Extract the [x, y] coordinate from the center of the cell holding the provided text.  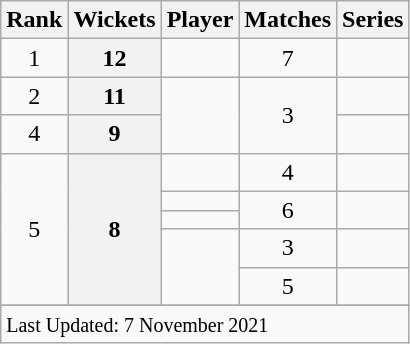
2 [34, 96]
8 [114, 229]
7 [288, 58]
Last Updated: 7 November 2021 [205, 324]
Rank [34, 20]
11 [114, 96]
12 [114, 58]
Player [200, 20]
Series [373, 20]
1 [34, 58]
Matches [288, 20]
9 [114, 134]
Wickets [114, 20]
6 [288, 210]
